Return the [X, Y] coordinate for the center point of the cell that contains the specified text.  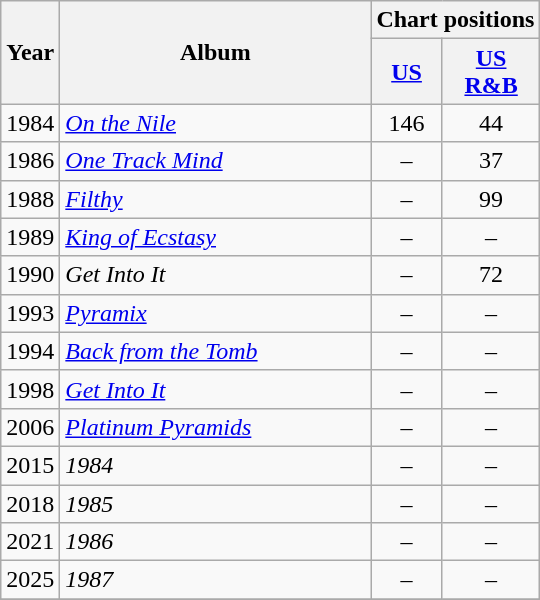
King of Ecstasy [216, 237]
1988 [30, 199]
1998 [30, 389]
2021 [30, 542]
Filthy [216, 199]
1990 [30, 275]
2025 [30, 580]
44 [491, 123]
US [406, 72]
Back from the Tomb [216, 351]
1985 [216, 503]
Pyramix [216, 313]
USR&B [491, 72]
Album [216, 52]
37 [491, 161]
Year [30, 52]
1989 [30, 237]
Platinum Pyramids [216, 427]
1987 [216, 580]
2018 [30, 503]
Chart positions [456, 20]
146 [406, 123]
2006 [30, 427]
2015 [30, 465]
On the Nile [216, 123]
1994 [30, 351]
72 [491, 275]
99 [491, 199]
One Track Mind [216, 161]
1993 [30, 313]
